Detect which cell encompasses the target text, then output its [X, Y] center coordinate. 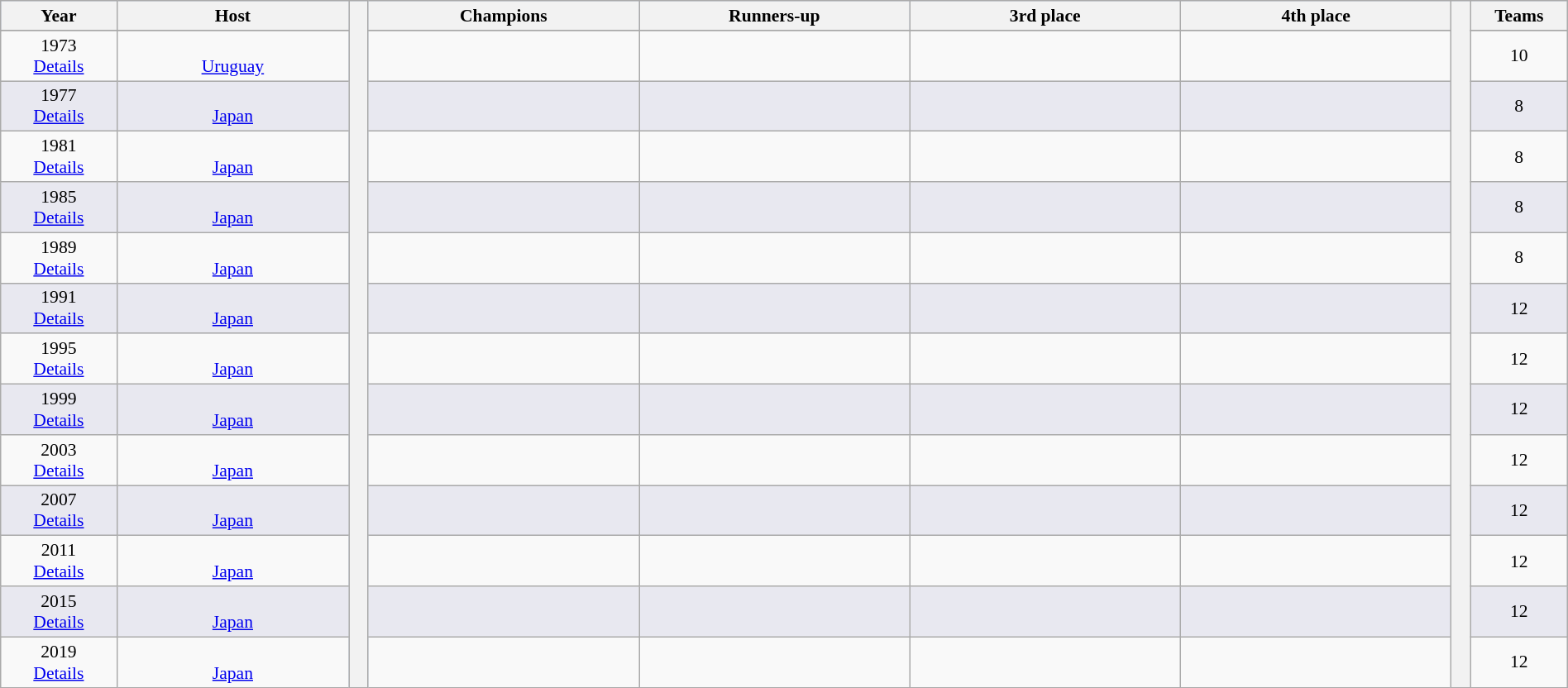
1985Details [59, 207]
Uruguay [233, 56]
Champions [503, 16]
Teams [1518, 16]
1973Details [59, 56]
1991Details [59, 308]
2011Details [59, 561]
10 [1518, 56]
1981Details [59, 157]
1977Details [59, 106]
1989Details [59, 258]
2007Details [59, 511]
1999Details [59, 410]
2015Details [59, 612]
1995Details [59, 359]
4th place [1315, 16]
3rd place [1045, 16]
Year [59, 16]
Runners-up [774, 16]
2019Details [59, 662]
Host [233, 16]
2003Details [59, 460]
